Return the [x, y] coordinate for the center point of the cell that contains the specified text.  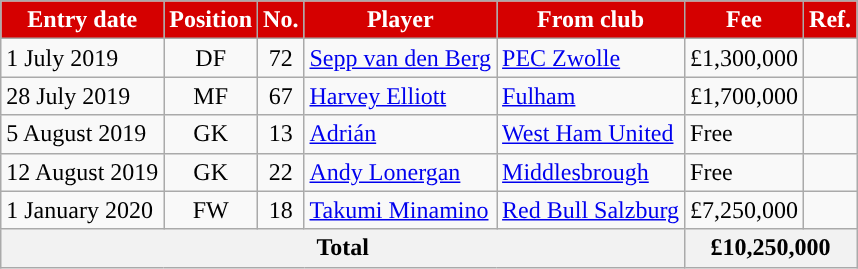
Sepp van den Berg [400, 58]
Fulham [591, 96]
12 August 2019 [82, 172]
£10,250,000 [771, 248]
67 [281, 96]
72 [281, 58]
£1,300,000 [744, 58]
Total [343, 248]
No. [281, 20]
PEC Zwolle [591, 58]
£7,250,000 [744, 210]
Ref. [830, 20]
£1,700,000 [744, 96]
Middlesbrough [591, 172]
West Ham United [591, 134]
From club [591, 20]
1 July 2019 [82, 58]
13 [281, 134]
22 [281, 172]
Red Bull Salzburg [591, 210]
Adrián [400, 134]
Entry date [82, 20]
FW [211, 210]
Andy Lonergan [400, 172]
5 August 2019 [82, 134]
Position [211, 20]
DF [211, 58]
Harvey Elliott [400, 96]
18 [281, 210]
MF [211, 96]
Takumi Minamino [400, 210]
Player [400, 20]
1 January 2020 [82, 210]
Fee [744, 20]
28 July 2019 [82, 96]
